Identify which cell holds the provided text, then report its [X, Y] central coordinate. 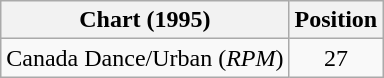
Position [336, 20]
Canada Dance/Urban (RPM) [145, 58]
Chart (1995) [145, 20]
27 [336, 58]
